Search for the cell housing the specified text and yield its (X, Y) center coordinate. 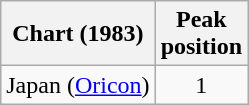
Japan (Oricon) (78, 85)
1 (201, 85)
Peakposition (201, 34)
Chart (1983) (78, 34)
